Determine the (X, Y) coordinate at the center of the cell enclosing the given text.  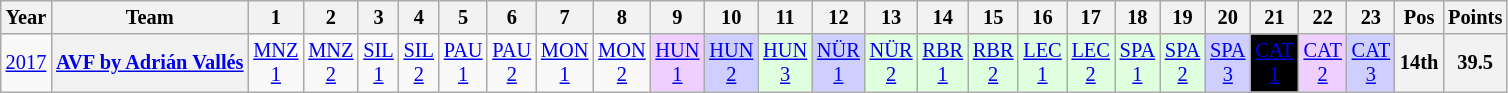
MON2 (622, 63)
RBR1 (942, 63)
21 (1274, 17)
LEC2 (1091, 63)
SIL2 (419, 63)
AVF by Adrián Vallés (150, 63)
18 (1138, 17)
16 (1042, 17)
2 (330, 17)
HUN1 (678, 63)
HUN3 (785, 63)
10 (731, 17)
Year (26, 17)
19 (1182, 17)
SIL1 (378, 63)
SPA3 (1228, 63)
CAT3 (1371, 63)
7 (564, 17)
17 (1091, 17)
HUN2 (731, 63)
20 (1228, 17)
4 (419, 17)
CAT1 (1274, 63)
SPA2 (1182, 63)
13 (892, 17)
9 (678, 17)
39.5 (1475, 63)
14th (1419, 63)
SPA1 (1138, 63)
MON1 (564, 63)
PAU1 (464, 63)
6 (512, 17)
PAU2 (512, 63)
3 (378, 17)
CAT2 (1323, 63)
Pos (1419, 17)
22 (1323, 17)
NÜR1 (838, 63)
MNZ1 (276, 63)
LEC1 (1042, 63)
2017 (26, 63)
Team (150, 17)
1 (276, 17)
14 (942, 17)
5 (464, 17)
MNZ2 (330, 63)
RBR2 (993, 63)
12 (838, 17)
NÜR2 (892, 63)
8 (622, 17)
15 (993, 17)
Points (1475, 17)
23 (1371, 17)
11 (785, 17)
